Extract the [x, y] coordinate from the center of the cell holding the provided text.  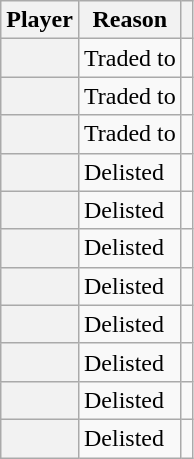
Player [40, 20]
Reason [130, 20]
